Extract the (x, y) coordinate from the center of the cell holding the provided text.  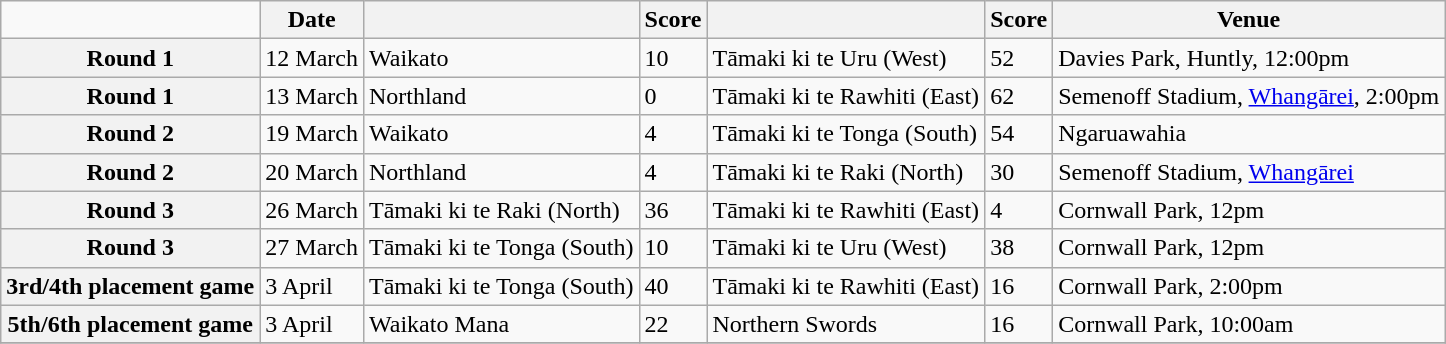
27 March (312, 248)
0 (673, 96)
12 March (312, 58)
Ngaruawahia (1249, 134)
Date (312, 20)
13 March (312, 96)
Venue (1249, 20)
5th/6th placement game (130, 324)
30 (1019, 172)
19 March (312, 134)
62 (1019, 96)
Northern Swords (846, 324)
3rd/4th placement game (130, 286)
Cornwall Park, 10:00am (1249, 324)
Davies Park, Huntly, 12:00pm (1249, 58)
20 March (312, 172)
26 March (312, 210)
Semenoff Stadium, Whangārei (1249, 172)
36 (673, 210)
Semenoff Stadium, Whangārei, 2:00pm (1249, 96)
22 (673, 324)
40 (673, 286)
Waikato Mana (501, 324)
54 (1019, 134)
Cornwall Park, 2:00pm (1249, 286)
38 (1019, 248)
52 (1019, 58)
